From the cell containing the given text, extract its center point as [x, y] coordinate. 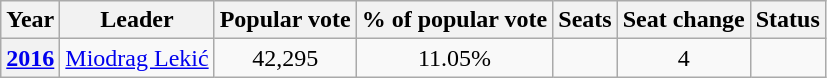
42,295 [285, 58]
2016 [30, 58]
Leader [137, 20]
Status [788, 20]
11.05% [454, 58]
4 [684, 58]
Popular vote [285, 20]
Year [30, 20]
Seat change [684, 20]
% of popular vote [454, 20]
Seats [585, 20]
Miodrag Lekić [137, 58]
